Extract the (x, y) coordinate from the center of the cell holding the provided text.  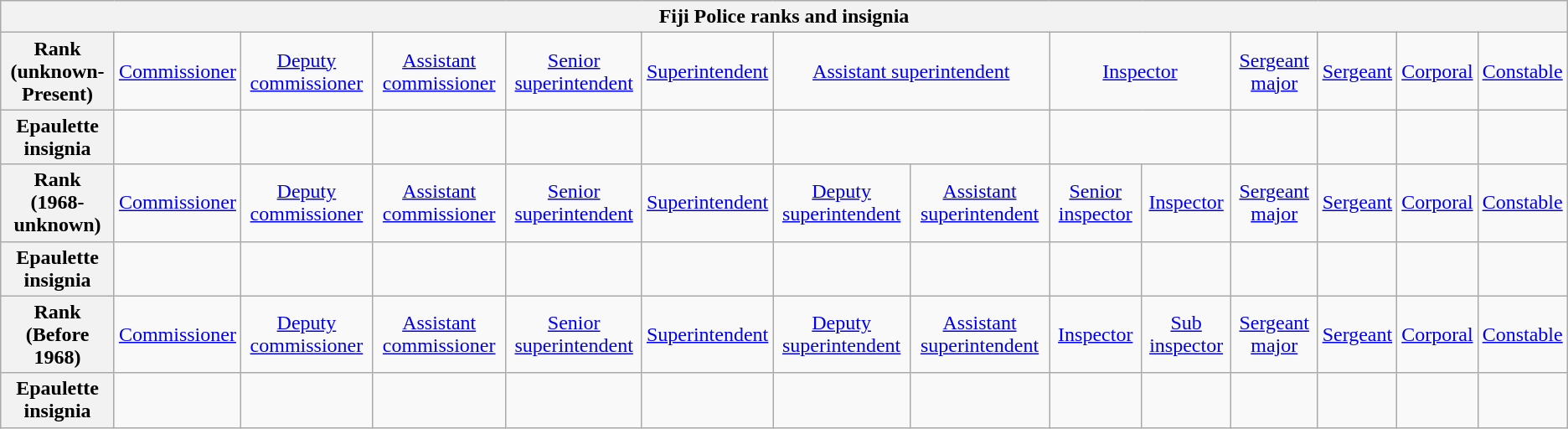
Rank(1968-unknown) (58, 203)
Sub inspector (1186, 334)
Rank(Before 1968) (58, 334)
Senior inspector (1096, 203)
Fiji Police ranks and insignia (784, 17)
Rank(unknown-Present) (58, 71)
